Return (x, y) of the center of cell containing provided text 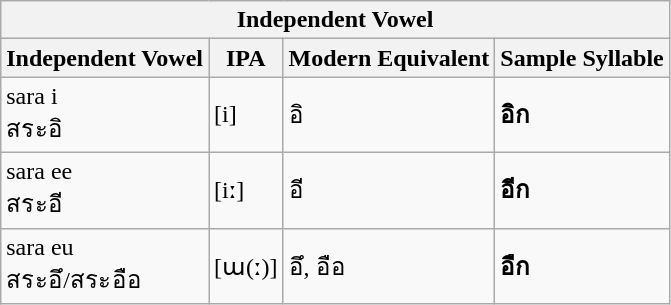
อีก (582, 190)
[i] (246, 115)
อิ (389, 115)
[iː] (246, 190)
Sample Syllable (582, 58)
[ɯ(ː)] (246, 266)
อึ, อือ (389, 266)
อืก (582, 266)
IPA (246, 58)
อิก (582, 115)
sara eeสระอี (105, 190)
sara euสระอึ/สระอือ (105, 266)
sara iสระอิ (105, 115)
Modern Equivalent (389, 58)
อี (389, 190)
